Identify which cell holds the provided text, then report its [x, y] central coordinate. 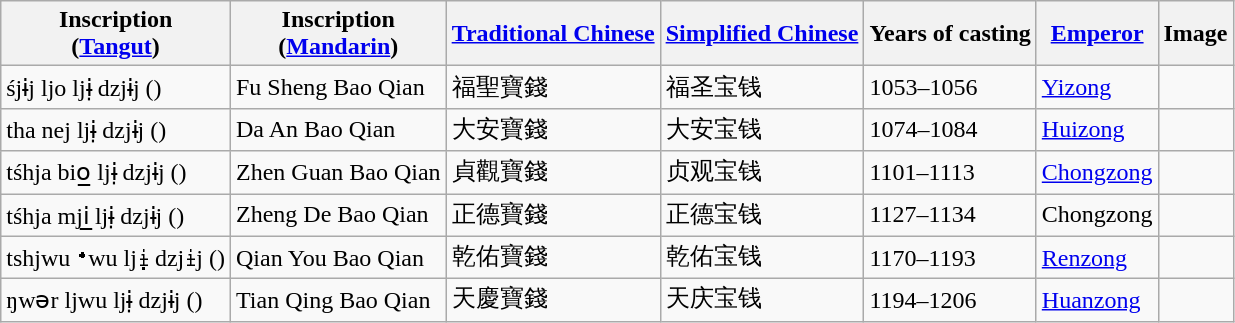
1101–1113 [950, 172]
tśhja mji̲ ljɨ̣ dzjɨj () [116, 216]
1053–1056 [950, 88]
1194–1206 [950, 300]
福聖寶錢 [553, 88]
福圣宝钱 [762, 88]
Zhen Guan Bao Qian [338, 172]
Fu Sheng Bao Qian [338, 88]
Da An Bao Qian [338, 130]
正德寶錢 [553, 216]
Years of casting [950, 34]
ŋwər ljwu ljɨ̣ dzjɨj () [116, 300]
Inscription(Tangut) [116, 34]
tshjwu ꞏwu ljɨ̣ dzjɨj () [116, 258]
tha nej ljɨ̣ dzjɨj () [116, 130]
Simplified Chinese [762, 34]
Yizong [1097, 88]
1074–1084 [950, 130]
Traditional Chinese [553, 34]
1127–1134 [950, 216]
Emperor [1097, 34]
Qian You Bao Qian [338, 258]
śjɨj ljo ljɨ̣ dzjɨj () [116, 88]
天庆宝钱 [762, 300]
貞觀寶錢 [553, 172]
Tian Qing Bao Qian [338, 300]
天慶寶錢 [553, 300]
Huanzong [1097, 300]
乾佑宝钱 [762, 258]
tśhja bio̲ ljɨ̣ dzjɨj () [116, 172]
大安宝钱 [762, 130]
Renzong [1097, 258]
Huizong [1097, 130]
Image [1196, 34]
大安寶錢 [553, 130]
乾佑寶錢 [553, 258]
Zheng De Bao Qian [338, 216]
正德宝钱 [762, 216]
Inscription(Mandarin) [338, 34]
1170–1193 [950, 258]
贞观宝钱 [762, 172]
